Provide the [X, Y] coordinate of the cell's center where the given text is located.  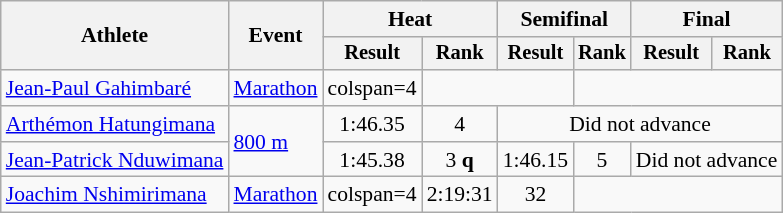
Joachim Nshimirimana [115, 195]
Semifinal [564, 19]
2:19:31 [460, 195]
Jean-Paul Gahimbaré [115, 88]
1:46.15 [536, 160]
3 q [460, 160]
Heat [410, 19]
Final [707, 19]
Jean-Patrick Nduwimana [115, 160]
800 m [275, 142]
1:46.35 [372, 124]
5 [602, 160]
1:45.38 [372, 160]
32 [536, 195]
Event [275, 36]
Athlete [115, 36]
4 [460, 124]
Arthémon Hatungimana [115, 124]
